Return the (X, Y) coordinate for the center point of the cell that contains the specified text.  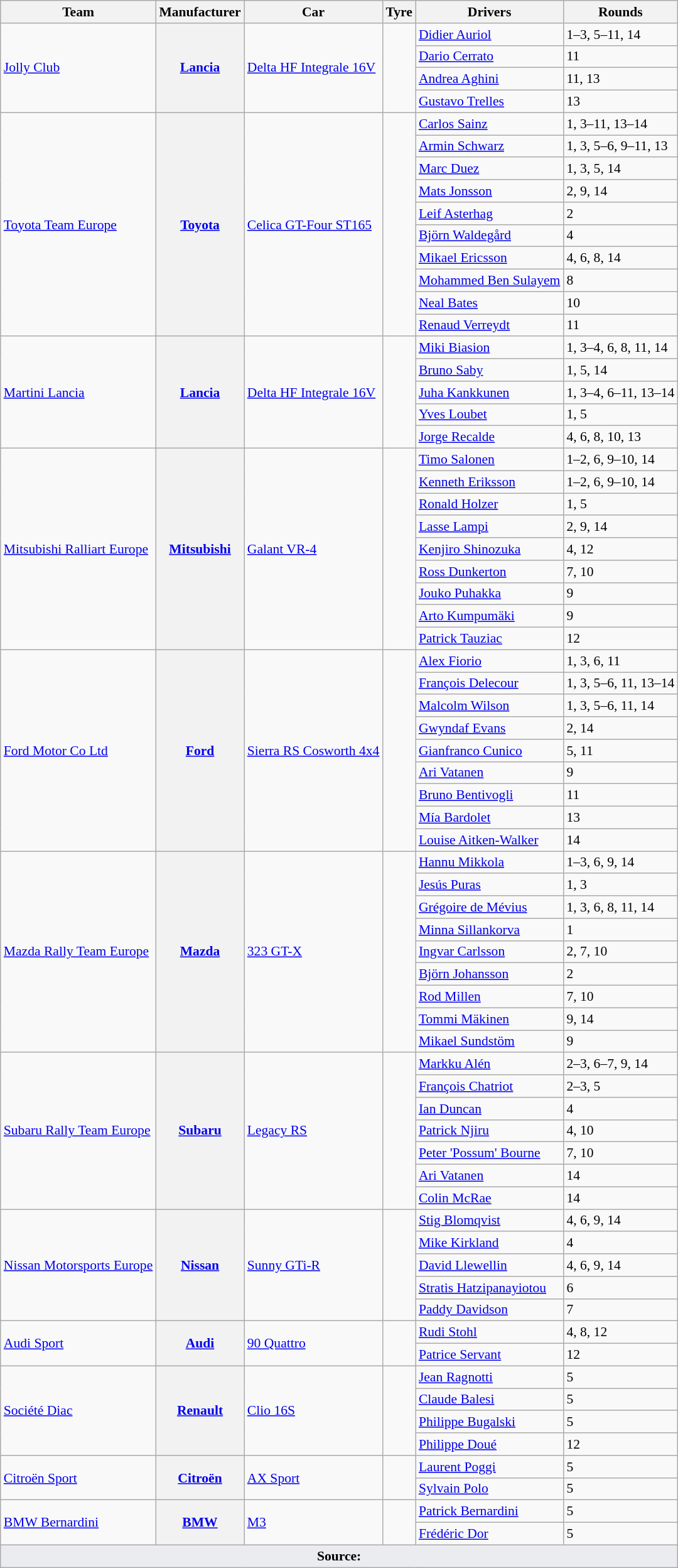
Bruno Bentivogli (490, 795)
Patrice Servant (490, 1355)
8 (620, 281)
Jesús Puras (490, 885)
Philippe Doué (490, 1444)
Carlos Sainz (490, 124)
Laurent Poggi (490, 1467)
4, 6, 8, 10, 13 (620, 437)
Claude Balesi (490, 1400)
Galant VR-4 (314, 549)
Mikael Sundstöm (490, 1042)
1, 3–4, 6–11, 13–14 (620, 393)
Subaru (200, 1131)
1, 3, 6, 11 (620, 661)
1, 3–11, 13–14 (620, 124)
Drivers (490, 12)
Gianfranco Cunico (490, 751)
11, 13 (620, 79)
Jean Ragnotti (490, 1377)
Louise Aitken-Walker (490, 840)
Subaru Rally Team Europe (78, 1131)
Kenneth Eriksson (490, 482)
5, 11 (620, 751)
Tyre (399, 12)
Mohammed Ben Sulayem (490, 281)
Nissan (200, 1265)
Martini Lancia (78, 393)
9, 14 (620, 1019)
Björn Johansson (490, 974)
2–3, 5 (620, 1086)
Yves Loubet (490, 415)
Renault (200, 1410)
Gustavo Trelles (490, 102)
Mike Kirkland (490, 1243)
BMW (200, 1523)
Source: (339, 1556)
Rounds (620, 12)
Lasse Lampi (490, 527)
90 Quattro (314, 1343)
Mitsubishi (200, 549)
Ronald Holzer (490, 504)
Leif Asterhag (490, 214)
Frédéric Dor (490, 1534)
BMW Bernardini (78, 1523)
1, 5, 14 (620, 370)
10 (620, 303)
Tommi Mäkinen (490, 1019)
Mía Bardolet (490, 818)
Armin Schwarz (490, 146)
Société Diac (78, 1410)
Jolly Club (78, 68)
François Chatriot (490, 1086)
Toyota (200, 224)
Gwyndaf Evans (490, 728)
Toyota Team Europe (78, 224)
Patrick Bernardini (490, 1511)
2, 14 (620, 728)
2, 7, 10 (620, 952)
Timo Salonen (490, 460)
Nissan Motorsports Europe (78, 1265)
Ross Dunkerton (490, 572)
David Llewellin (490, 1265)
1, 3 (620, 885)
Mikael Ericsson (490, 258)
Team (78, 12)
M3 (314, 1523)
Rod Millen (490, 997)
Grégoire de Mévius (490, 907)
Colin McRae (490, 1198)
Audi Sport (78, 1343)
Sierra RS Cosworth 4x4 (314, 750)
1–3, 5–11, 14 (620, 35)
Manufacturer (200, 12)
Sylvain Polo (490, 1489)
Citroën Sport (78, 1478)
Ingvar Carlsson (490, 952)
Didier Auriol (490, 35)
Neal Bates (490, 303)
AX Sport (314, 1478)
1–3, 6, 9, 14 (620, 863)
6 (620, 1288)
Renaud Verreydt (490, 325)
4, 12 (620, 549)
Hannu Mikkola (490, 863)
Minna Sillankorva (490, 930)
Paddy Davidson (490, 1310)
7 (620, 1310)
1, 3, 5–6, 9–11, 13 (620, 146)
Jouko Puhakka (490, 594)
2–3, 6–7, 9, 14 (620, 1064)
4, 8, 12 (620, 1332)
Björn Waldegård (490, 236)
Ford (200, 750)
Philippe Bugalski (490, 1422)
1, 3, 5, 14 (620, 169)
1, 3, 5–6, 11, 14 (620, 706)
Dario Cerrato (490, 57)
Malcolm Wilson (490, 706)
Jorge Recalde (490, 437)
Marc Duez (490, 169)
Markku Alén (490, 1064)
Andrea Aghini (490, 79)
4, 10 (620, 1131)
Miki Biasion (490, 348)
Celica GT-Four ST165 (314, 224)
François Delecour (490, 683)
Ian Duncan (490, 1109)
1, 3–4, 6, 8, 11, 14 (620, 348)
1, 3, 6, 8, 11, 14 (620, 907)
Alex Fiorio (490, 661)
1, 3, 5–6, 11, 13–14 (620, 683)
Sunny GTi-R (314, 1265)
Mats Jonsson (490, 191)
Audi (200, 1343)
323 GT-X (314, 952)
Stig Blomqvist (490, 1221)
Car (314, 12)
1 (620, 930)
Patrick Tauziac (490, 639)
Legacy RS (314, 1131)
4, 6, 8, 14 (620, 258)
Mitsubishi Ralliart Europe (78, 549)
Patrick Njiru (490, 1131)
Kenjiro Shinozuka (490, 549)
Juha Kankkunen (490, 393)
Rudi Stohl (490, 1332)
Stratis Hatzipanayiotou (490, 1288)
Mazda Rally Team Europe (78, 952)
Arto Kumpumäki (490, 616)
Mazda (200, 952)
Peter 'Possum' Bourne (490, 1153)
Ford Motor Co Ltd (78, 750)
Bruno Saby (490, 370)
Clio 16S (314, 1410)
Citroën (200, 1478)
